Pinpoint the cell where the given text exists, returning its (X, Y) midpoint coordinate. 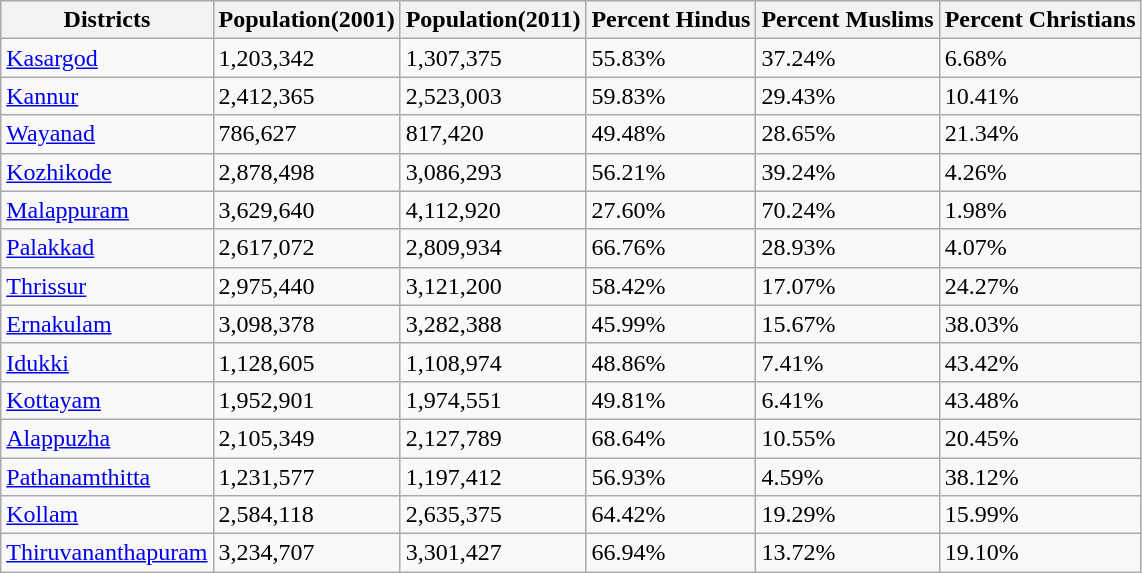
58.42% (671, 286)
786,627 (306, 134)
49.48% (671, 134)
45.99% (671, 324)
38.12% (1040, 477)
Thiruvananthapuram (107, 553)
39.24% (848, 172)
1,231,577 (306, 477)
Population(2001) (306, 20)
Percent Hindus (671, 20)
2,635,375 (493, 515)
4.59% (848, 477)
2,809,934 (493, 248)
3,086,293 (493, 172)
37.24% (848, 58)
66.94% (671, 553)
2,412,365 (306, 96)
70.24% (848, 210)
15.67% (848, 324)
Pathanamthitta (107, 477)
1,128,605 (306, 362)
17.07% (848, 286)
1,197,412 (493, 477)
55.83% (671, 58)
Thrissur (107, 286)
68.64% (671, 438)
7.41% (848, 362)
1,108,974 (493, 362)
3,234,707 (306, 553)
66.76% (671, 248)
19.10% (1040, 553)
56.93% (671, 477)
38.03% (1040, 324)
Kottayam (107, 400)
Percent Muslims (848, 20)
49.81% (671, 400)
64.42% (671, 515)
Kozhikode (107, 172)
3,098,378 (306, 324)
4.26% (1040, 172)
2,127,789 (493, 438)
13.72% (848, 553)
59.83% (671, 96)
Kannur (107, 96)
1.98% (1040, 210)
43.42% (1040, 362)
6.68% (1040, 58)
10.41% (1040, 96)
43.48% (1040, 400)
29.43% (848, 96)
Wayanad (107, 134)
2,975,440 (306, 286)
3,121,200 (493, 286)
1,952,901 (306, 400)
1,974,551 (493, 400)
24.27% (1040, 286)
Percent Christians (1040, 20)
Population(2011) (493, 20)
56.21% (671, 172)
1,307,375 (493, 58)
Ernakulam (107, 324)
28.93% (848, 248)
4.07% (1040, 248)
Alappuzha (107, 438)
28.65% (848, 134)
Kasargod (107, 58)
3,629,640 (306, 210)
27.60% (671, 210)
Palakkad (107, 248)
817,420 (493, 134)
2,105,349 (306, 438)
21.34% (1040, 134)
10.55% (848, 438)
2,584,118 (306, 515)
19.29% (848, 515)
2,617,072 (306, 248)
Idukki (107, 362)
Districts (107, 20)
3,301,427 (493, 553)
2,878,498 (306, 172)
48.86% (671, 362)
2,523,003 (493, 96)
Kollam (107, 515)
3,282,388 (493, 324)
15.99% (1040, 515)
1,203,342 (306, 58)
6.41% (848, 400)
20.45% (1040, 438)
Malappuram (107, 210)
4,112,920 (493, 210)
